Find where the given text appears and provide that cell's center as (x, y) coordinate. 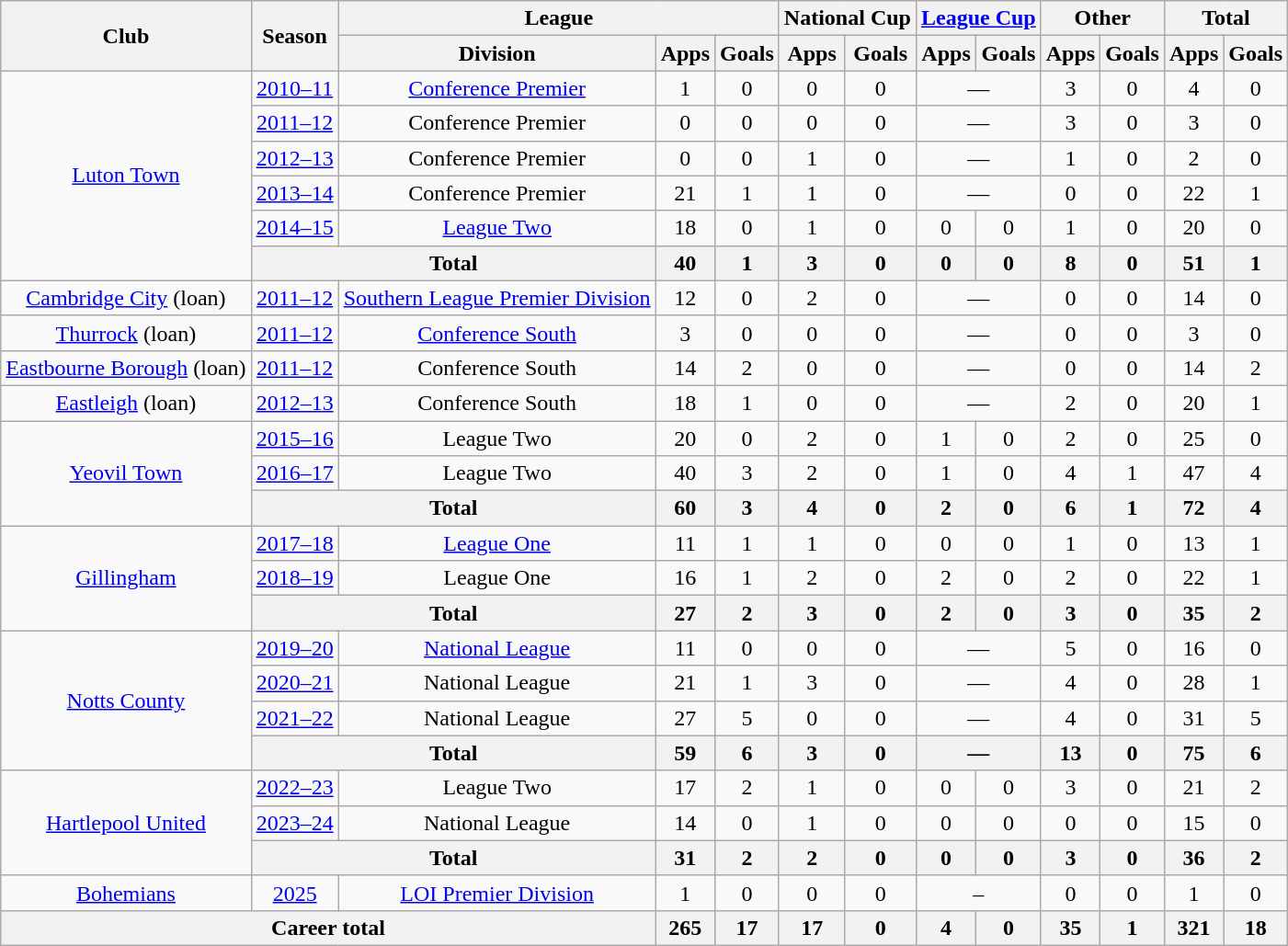
Division (496, 53)
Hartlepool United (126, 823)
Yeovil Town (126, 473)
Gillingham (126, 578)
League Cup (978, 18)
2020–21 (294, 683)
2018–19 (294, 578)
2013–14 (294, 193)
2019–20 (294, 648)
Bohemians (126, 893)
Cambridge City (loan) (126, 298)
Club (126, 36)
2017–18 (294, 543)
321 (1193, 928)
25 (1193, 439)
Notts County (126, 701)
12 (685, 298)
2023–24 (294, 823)
2014–15 (294, 228)
28 (1193, 683)
15 (1193, 823)
2021–22 (294, 718)
2025 (294, 893)
59 (685, 753)
Eastbourne Borough (loan) (126, 368)
League (559, 18)
60 (685, 508)
Thurrock (loan) (126, 333)
Luton Town (126, 176)
Eastleigh (loan) (126, 403)
National Cup (848, 18)
Career total (328, 928)
LOI Premier Division (496, 893)
72 (1193, 508)
– (978, 893)
2010–11 (294, 88)
Southern League Premier Division (496, 298)
8 (1070, 263)
265 (685, 928)
36 (1193, 858)
Season (294, 36)
Other (1102, 18)
51 (1193, 263)
2022–23 (294, 788)
2016–17 (294, 473)
75 (1193, 753)
47 (1193, 473)
2015–16 (294, 439)
